Return [X, Y] of the center of cell containing provided text 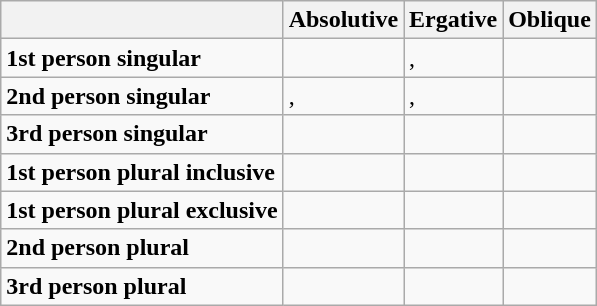
3rd person plural [142, 286]
Oblique [550, 20]
1st person singular [142, 58]
2nd person plural [142, 248]
3rd person singular [142, 134]
Ergative [454, 20]
1st person plural exclusive [142, 210]
1st person plural inclusive [142, 172]
Absolutive [343, 20]
2nd person singular [142, 96]
